Output the [X, Y] coordinate of the center of the cell containing the given text.  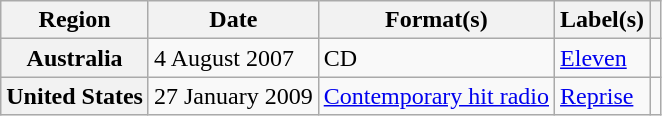
27 January 2009 [233, 96]
CD [436, 58]
4 August 2007 [233, 58]
Australia [75, 58]
Eleven [602, 58]
Label(s) [602, 20]
Format(s) [436, 20]
Reprise [602, 96]
United States [75, 96]
Region [75, 20]
Contemporary hit radio [436, 96]
Date [233, 20]
